Return (x, y) of the center of cell containing provided text 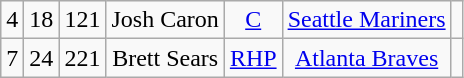
Josh Caron (165, 20)
24 (42, 58)
Seattle Mariners (366, 20)
RHP (253, 58)
C (253, 20)
18 (42, 20)
121 (82, 20)
4 (12, 20)
221 (82, 58)
7 (12, 58)
Atlanta Braves (366, 58)
Brett Sears (165, 58)
